Output the [X, Y] coordinate of the center of the cell containing the given text.  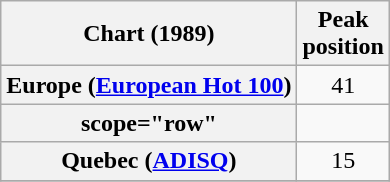
41 [343, 85]
Chart (1989) [149, 34]
scope="row" [149, 123]
Europe (European Hot 100) [149, 85]
Peakposition [343, 34]
15 [343, 161]
Quebec (ADISQ) [149, 161]
